Capture the cell that displays the provided text and extract its [x, y] central coordinate. 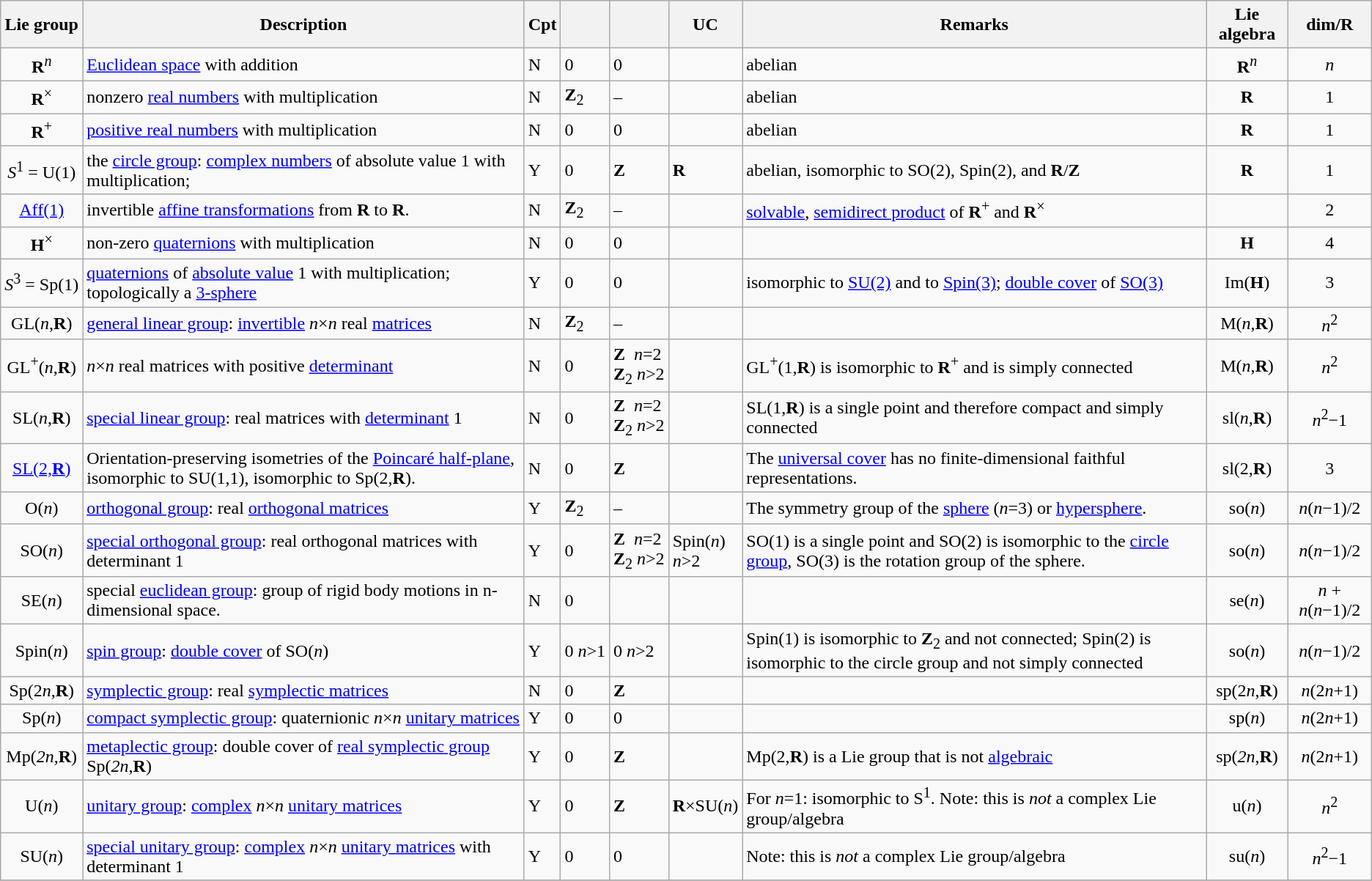
Lie group [42, 25]
invertible affine transformations from R to R. [303, 211]
Aff(1) [42, 211]
SL(2,R) [42, 468]
Cpt [542, 25]
Remarks [975, 25]
n×n real matrices with positive determinant [303, 365]
abelian, isomorphic to SO(2), Spin(2), and R/Z [975, 170]
u(n) [1247, 806]
symplectic group: real symplectic matrices [303, 690]
sl(2,R) [1247, 468]
0 n>1 [585, 651]
isomorphic to SU(2) and to Spin(3); double cover of SO(3) [975, 283]
SO(n) [42, 550]
quaternions of absolute value 1 with multiplication; topologically a 3-sphere [303, 283]
special linear group: real matrices with determinant 1 [303, 418]
S3 = Sp(1) [42, 283]
special euclidean group: group of rigid body motions in n-dimensional space. [303, 601]
special orthogonal group: real orthogonal matrices with determinant 1 [303, 550]
0 n>2 [639, 651]
Orientation-preserving isometries of the Poincaré half-plane, isomorphic to SU(1,1), isomorphic to Sp(2,R). [303, 468]
n + n(n−1)/2 [1329, 601]
GL(n,R) [42, 324]
SL(n,R) [42, 418]
GL+(1,R) is isomorphic to R+ and is simply connected [975, 365]
R× [42, 97]
Im(H) [1247, 283]
general linear group: invertible n×n real matrices [303, 324]
Sp(2n,R) [42, 690]
Sp(n) [42, 718]
R×SU(n) [705, 806]
Spin(1) is isomorphic to Z2 and not connected; Spin(2) is isomorphic to the circle group and not simply connected [975, 651]
SL(1,R) is a single point and therefore compact and simply connected [975, 418]
the circle group: complex numbers of absolute value 1 with multiplication; [303, 170]
U(n) [42, 806]
sp(n) [1247, 718]
Lie algebra [1247, 25]
For n=1: isomorphic to S1. Note: this is not a complex Lie group/algebra [975, 806]
S1 = U(1) [42, 170]
Mp(2n,R) [42, 756]
solvable, semidirect product of R+ and R× [975, 211]
SE(n) [42, 601]
unitary group: complex n×n unitary matrices [303, 806]
H× [42, 243]
Euclidean space with addition [303, 64]
special unitary group: complex n×n unitary matrices with determinant 1 [303, 856]
2 [1329, 211]
metaplectic group: double cover of real symplectic group Sp(2n,R) [303, 756]
sl(n,R) [1247, 418]
GL+(n,R) [42, 365]
Spin(n)n>2 [705, 550]
UC [705, 25]
compact symplectic group: quaternionic n×n unitary matrices [303, 718]
R+ [42, 130]
Spin(n) [42, 651]
Mp(2,R) is a Lie group that is not algebraic [975, 756]
orthogonal group: real orthogonal matrices [303, 508]
non-zero quaternions with multiplication [303, 243]
dim/R [1329, 25]
The universal cover has no finite-dimensional faithful representations. [975, 468]
Note: this is not a complex Lie group/algebra [975, 856]
SO(1) is a single point and SO(2) is isomorphic to the circle group, SO(3) is the rotation group of the sphere. [975, 550]
Description [303, 25]
H [1247, 243]
n [1329, 64]
se(n) [1247, 601]
nonzero real numbers with multiplication [303, 97]
SU(n) [42, 856]
positive real numbers with multiplication [303, 130]
O(n) [42, 508]
The symmetry group of the sphere (n=3) or hypersphere. [975, 508]
4 [1329, 243]
su(n) [1247, 856]
spin group: double cover of SO(n) [303, 651]
